Find where the given text appears and provide that cell's center as (x, y) coordinate. 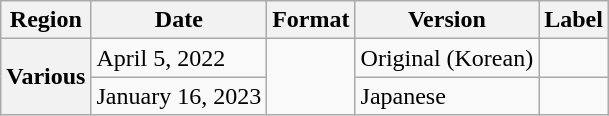
April 5, 2022 (179, 58)
January 16, 2023 (179, 96)
Original (Korean) (447, 58)
Japanese (447, 96)
Format (311, 20)
Region (46, 20)
Version (447, 20)
Date (179, 20)
Label (574, 20)
Various (46, 77)
